Find where the given text appears and provide that cell's center as [X, Y] coordinate. 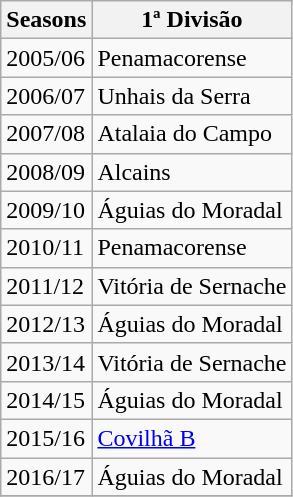
2014/15 [46, 400]
2013/14 [46, 362]
2006/07 [46, 96]
Atalaia do Campo [192, 134]
Unhais da Serra [192, 96]
Seasons [46, 20]
2009/10 [46, 210]
Alcains [192, 172]
2007/08 [46, 134]
Covilhã B [192, 438]
2005/06 [46, 58]
2016/17 [46, 477]
2015/16 [46, 438]
1ª Divisão [192, 20]
2010/11 [46, 248]
2011/12 [46, 286]
2008/09 [46, 172]
2012/13 [46, 324]
